Find where the given text appears and provide that cell's center as (x, y) coordinate. 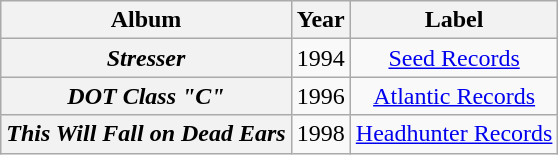
Album (146, 20)
This Will Fall on Dead Ears (146, 134)
Label (454, 20)
DOT Class "C" (146, 96)
1998 (320, 134)
Seed Records (454, 58)
1994 (320, 58)
1996 (320, 96)
Stresser (146, 58)
Atlantic Records (454, 96)
Headhunter Records (454, 134)
Year (320, 20)
